Locate the cell with the specified text and output its [X, Y] center coordinate. 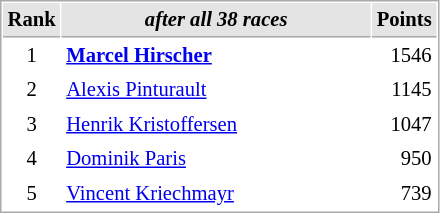
1 [32, 56]
4 [32, 158]
950 [404, 158]
1145 [404, 90]
Henrik Kristoffersen [216, 124]
Alexis Pinturault [216, 90]
739 [404, 194]
1546 [404, 56]
Marcel Hirscher [216, 56]
5 [32, 194]
Vincent Kriechmayr [216, 194]
Dominik Paris [216, 158]
2 [32, 90]
3 [32, 124]
Points [404, 20]
after all 38 races [216, 20]
Rank [32, 20]
1047 [404, 124]
